Pinpoint the cell where the given text exists, returning its [X, Y] midpoint coordinate. 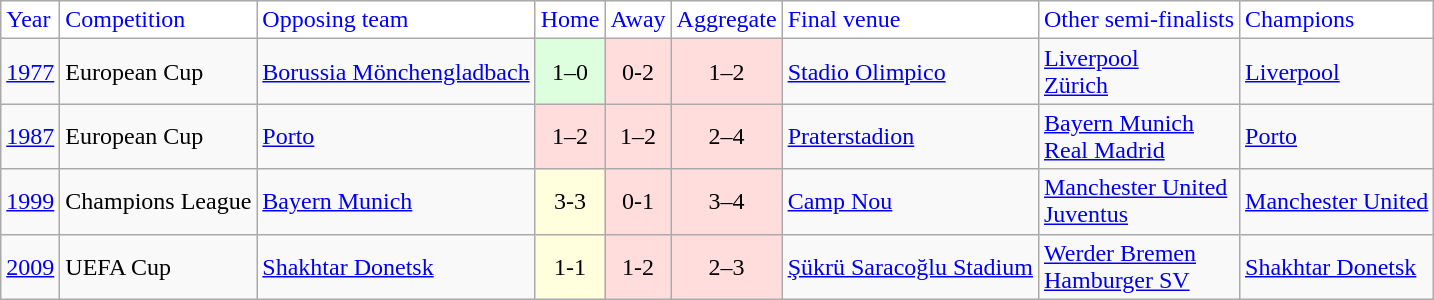
0-2 [638, 72]
Aggregate [726, 20]
Camp Nou [910, 202]
0-1 [638, 202]
1-2 [638, 266]
Champions League [158, 202]
Year [30, 20]
3-3 [570, 202]
1–0 [570, 72]
Praterstadion [910, 136]
Liverpool Zürich [1138, 72]
1-1 [570, 266]
2–3 [726, 266]
Bayern Munich [396, 202]
Werder Bremen Hamburger SV [1138, 266]
2009 [30, 266]
Final venue [910, 20]
Liverpool [1337, 72]
3–4 [726, 202]
Bayern Munich Real Madrid [1138, 136]
1999 [30, 202]
Competition [158, 20]
Şükrü Saracoğlu Stadium [910, 266]
Away [638, 20]
Stadio Olimpico [910, 72]
Opposing team [396, 20]
UEFA Cup [158, 266]
1987 [30, 136]
Borussia Mönchengladbach [396, 72]
Other semi-finalists [1138, 20]
Manchester United [1337, 202]
2–4 [726, 136]
Manchester United Juventus [1138, 202]
Home [570, 20]
Champions [1337, 20]
1977 [30, 72]
